Search for the cell housing the specified text and yield its (X, Y) center coordinate. 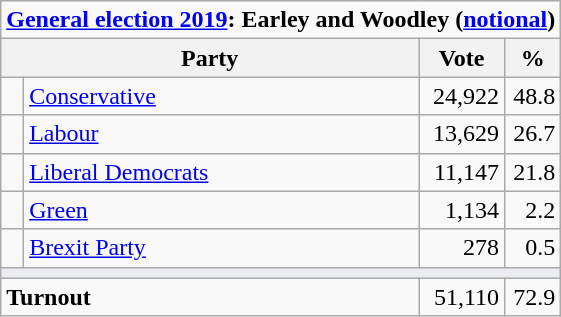
1,134 (462, 210)
Labour (222, 134)
Green (222, 210)
0.5 (533, 248)
13,629 (462, 134)
26.7 (533, 134)
General election 2019: Earley and Woodley (notional) (281, 20)
51,110 (462, 297)
2.2 (533, 210)
Turnout (210, 297)
Brexit Party (222, 248)
72.9 (533, 297)
% (533, 58)
278 (462, 248)
Liberal Democrats (222, 172)
11,147 (462, 172)
Conservative (222, 96)
24,922 (462, 96)
Vote (462, 58)
21.8 (533, 172)
Party (210, 58)
48.8 (533, 96)
